Find where the given text appears and provide that cell's center as (X, Y) coordinate. 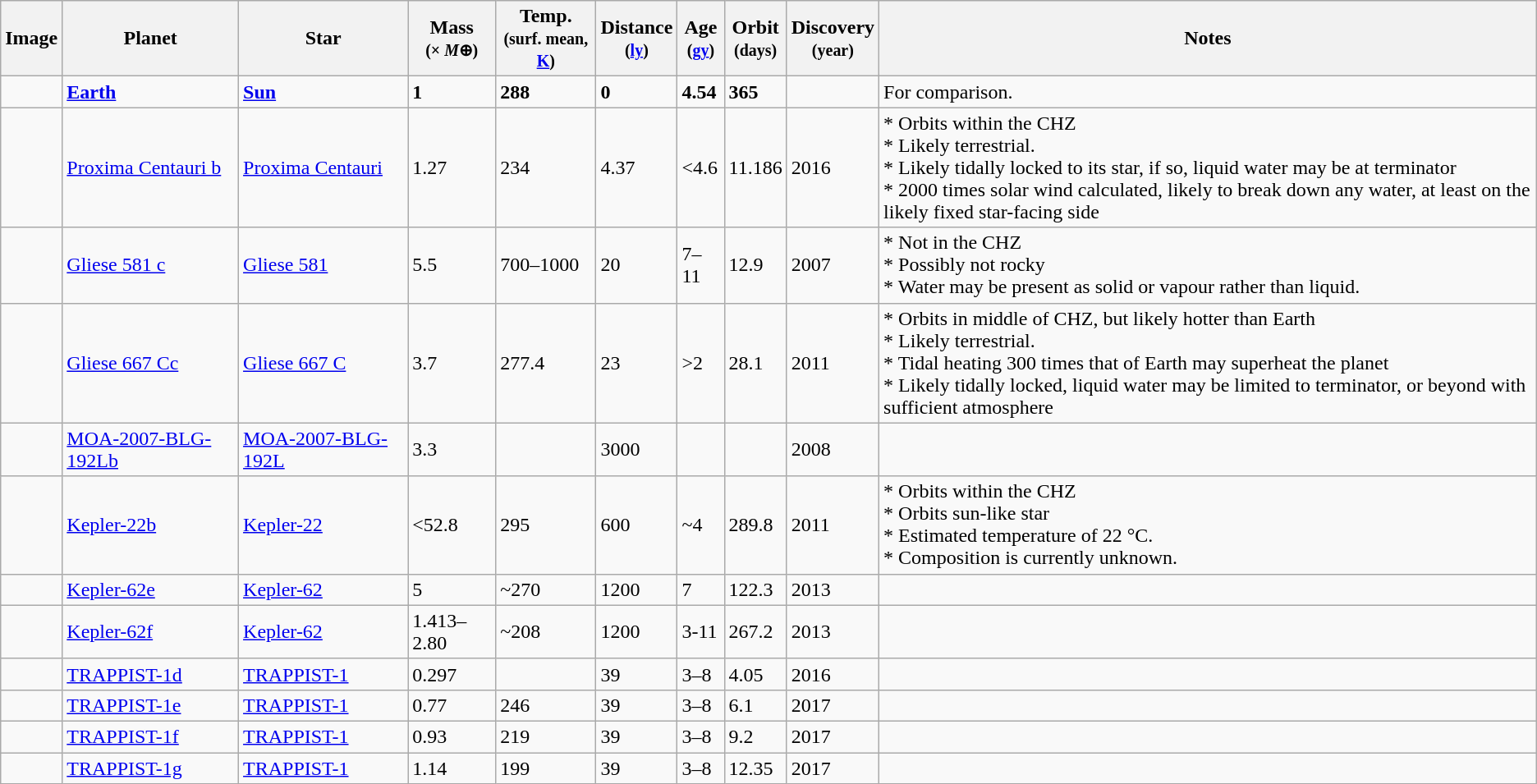
1.413–2.80 (452, 632)
6.1 (755, 705)
Star (323, 39)
267.2 (755, 632)
20 (637, 265)
MOA-2007-BLG-192Lb (151, 450)
Proxima Centauri (323, 167)
5 (452, 589)
4.05 (755, 674)
12.35 (755, 768)
Gliese 667 Cc (151, 363)
>2 (701, 363)
Gliese 581 (323, 265)
0.93 (452, 736)
Mass(× M⊕) (452, 39)
3.3 (452, 450)
~208 (546, 632)
Proxima Centauri b (151, 167)
4.54 (701, 92)
1 (452, 92)
TRAPPIST-1g (151, 768)
<52.8 (452, 525)
* Orbits within the CHZ* Orbits sun-like star* Estimated temperature of 22 °C.* Composition is currently unknown. (1209, 525)
Gliese 581 c (151, 265)
<4.6 (701, 167)
2007 (833, 265)
7 (701, 589)
289.8 (755, 525)
11.186 (755, 167)
0.297 (452, 674)
Age(gy) (701, 39)
For comparison. (1209, 92)
3.7 (452, 363)
9.2 (755, 736)
23 (637, 363)
122.3 (755, 589)
Earth (151, 92)
Kepler-62e (151, 589)
1.14 (452, 768)
277.4 (546, 363)
Distance(ly) (637, 39)
246 (546, 705)
600 (637, 525)
295 (546, 525)
Kepler-22b (151, 525)
* Not in the CHZ * Possibly not rocky * Water may be present as solid or vapour rather than liquid. (1209, 265)
Temp.(surf. mean, K) (546, 39)
3-11 (701, 632)
Orbit(days) (755, 39)
Kepler-22 (323, 525)
Notes (1209, 39)
TRAPPIST-1f (151, 736)
1.27 (452, 167)
TRAPPIST-1d (151, 674)
TRAPPIST-1e (151, 705)
0 (637, 92)
~270 (546, 589)
Kepler-62f (151, 632)
2008 (833, 450)
MOA-2007-BLG-192L (323, 450)
365 (755, 92)
28.1 (755, 363)
219 (546, 736)
199 (546, 768)
288 (546, 92)
7–11 (701, 265)
700–1000 (546, 265)
Discovery(year) (833, 39)
~4 (701, 525)
Sun (323, 92)
234 (546, 167)
Image (31, 39)
Gliese 667 C (323, 363)
4.37 (637, 167)
Planet (151, 39)
5.5 (452, 265)
12.9 (755, 265)
3000 (637, 450)
0.77 (452, 705)
